Identify which cell holds the provided text, then report its [x, y] central coordinate. 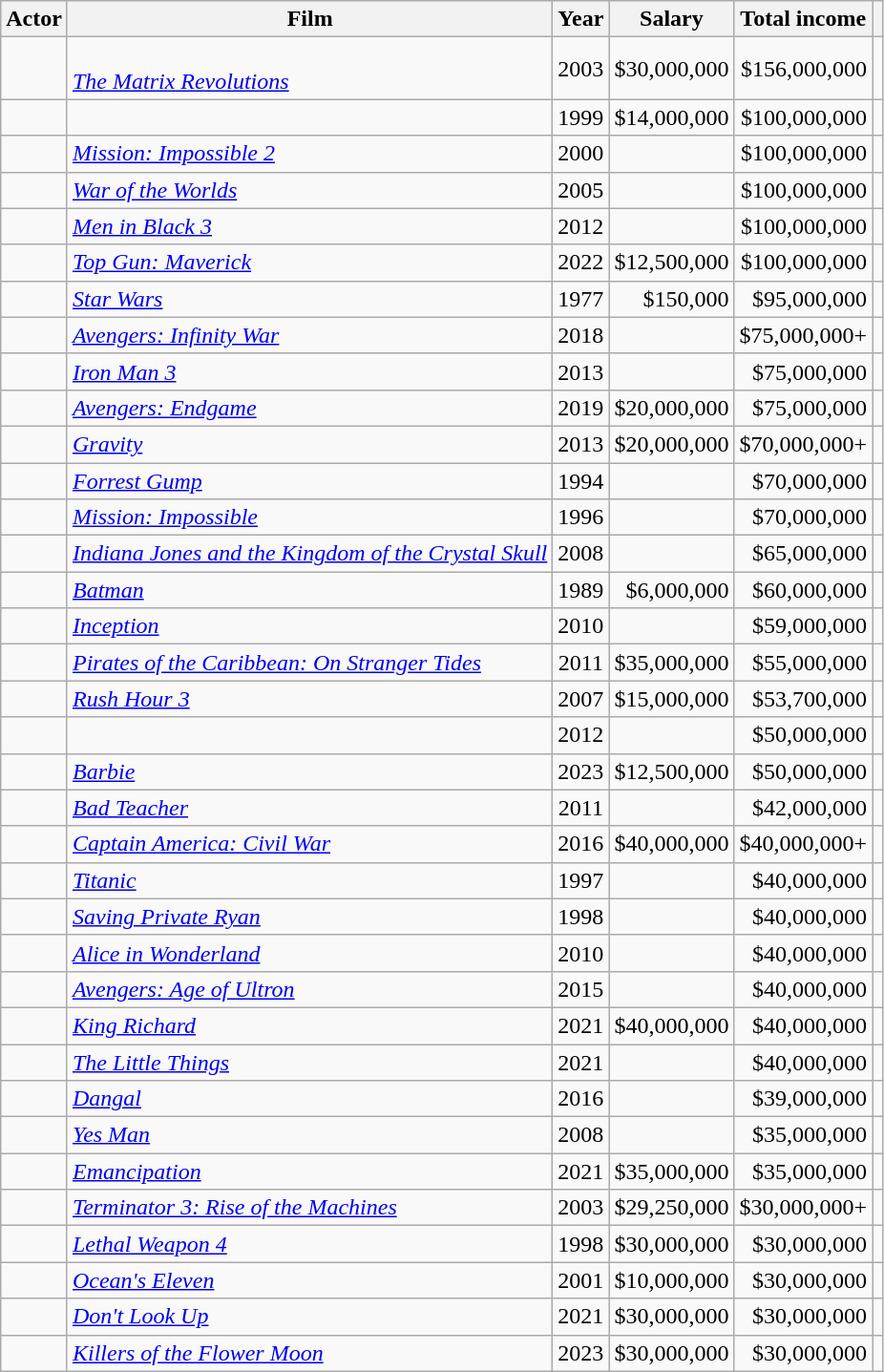
Terminator 3: Rise of the Machines [309, 1208]
$55,000,000 [804, 663]
2007 [580, 699]
Ocean's Eleven [309, 1280]
1977 [580, 299]
$59,000,000 [804, 626]
Forrest Gump [309, 480]
Inception [309, 626]
Barbie [309, 771]
2005 [580, 190]
$29,250,000 [672, 1208]
Captain America: Civil War [309, 844]
2022 [580, 263]
Alice in Wonderland [309, 953]
$14,000,000 [672, 117]
$42,000,000 [804, 808]
$150,000 [672, 299]
Batman [309, 590]
2018 [580, 335]
Don't Look Up [309, 1317]
Avengers: Age of Ultron [309, 989]
$39,000,000 [804, 1099]
Emancipation [309, 1171]
$40,000,000+ [804, 844]
$6,000,000 [672, 590]
Total income [804, 19]
Dangal [309, 1099]
2015 [580, 989]
$95,000,000 [804, 299]
$53,700,000 [804, 699]
The Matrix Revolutions [309, 69]
Bad Teacher [309, 808]
1997 [580, 880]
Star Wars [309, 299]
$30,000,000+ [804, 1208]
War of the Worlds [309, 190]
Men in Black 3 [309, 226]
2001 [580, 1280]
Actor [34, 19]
The Little Things [309, 1063]
Saving Private Ryan [309, 917]
Lethal Weapon 4 [309, 1244]
2019 [580, 408]
Yes Man [309, 1135]
Mission: Impossible [309, 517]
$70,000,000+ [804, 444]
1989 [580, 590]
$15,000,000 [672, 699]
$156,000,000 [804, 69]
Pirates of the Caribbean: On Stranger Tides [309, 663]
$10,000,000 [672, 1280]
Avengers: Endgame [309, 408]
Mission: Impossible 2 [309, 154]
Iron Man 3 [309, 371]
$75,000,000+ [804, 335]
Indiana Jones and the Kingdom of the Crystal Skull [309, 554]
1996 [580, 517]
King Richard [309, 1025]
Top Gun: Maverick [309, 263]
Film [309, 19]
1994 [580, 480]
2000 [580, 154]
Rush Hour 3 [309, 699]
Salary [672, 19]
$60,000,000 [804, 590]
Year [580, 19]
1999 [580, 117]
$65,000,000 [804, 554]
Titanic [309, 880]
Gravity [309, 444]
Avengers: Infinity War [309, 335]
Killers of the Flower Moon [309, 1353]
